Extract the (x, y) coordinate from the center of the cell holding the provided text.  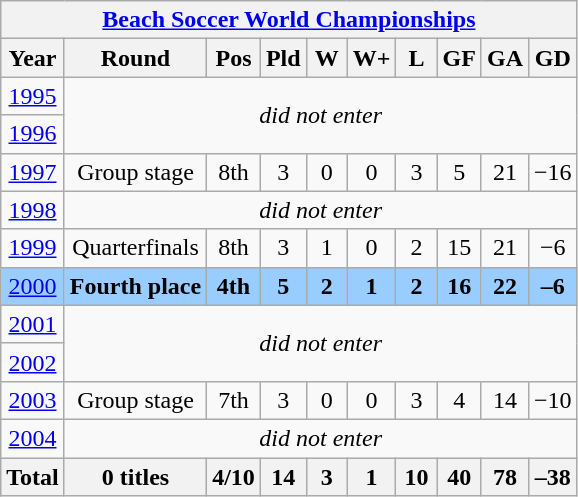
4 (459, 400)
−6 (552, 248)
1997 (33, 172)
2003 (33, 400)
GD (552, 58)
4/10 (234, 477)
Beach Soccer World Championships (289, 20)
Pld (283, 58)
Round (135, 58)
Fourth place (135, 286)
W (326, 58)
2000 (33, 286)
1998 (33, 210)
7th (234, 400)
40 (459, 477)
2004 (33, 438)
0 titles (135, 477)
2001 (33, 324)
Total (33, 477)
1995 (33, 96)
1996 (33, 134)
15 (459, 248)
−16 (552, 172)
–38 (552, 477)
78 (504, 477)
1999 (33, 248)
Year (33, 58)
2002 (33, 362)
−10 (552, 400)
4th (234, 286)
GF (459, 58)
–6 (552, 286)
22 (504, 286)
W+ (372, 58)
L (416, 58)
Pos (234, 58)
GA (504, 58)
16 (459, 286)
Quarterfinals (135, 248)
10 (416, 477)
